From the cell containing the given text, extract its center point as [X, Y] coordinate. 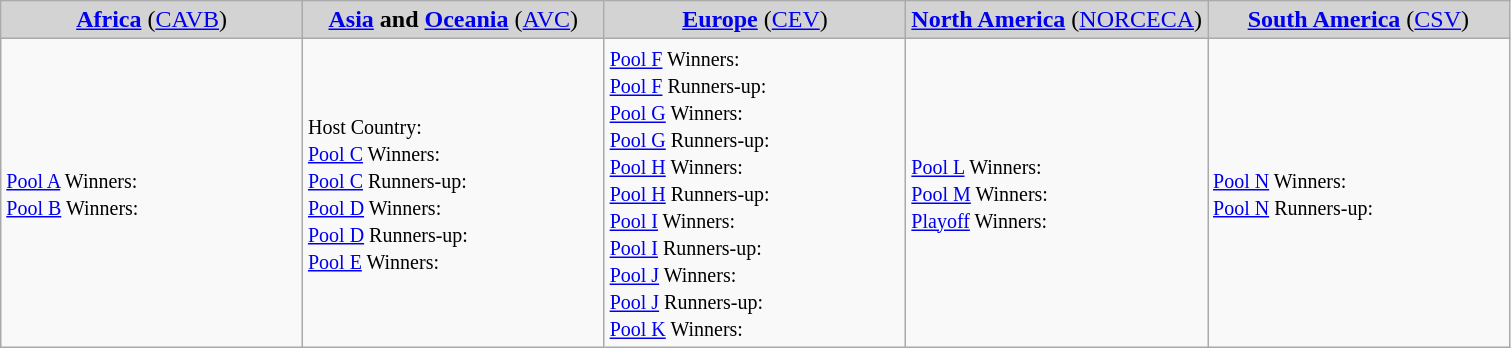
Europe (CEV) [755, 20]
Pool L Winners: Pool M Winners: Playoff Winners: [1057, 193]
South America (CSV) [1359, 20]
Africa (CAVB) [152, 20]
Pool A Winners: Pool B Winners: [152, 193]
Asia and Oceania (AVC) [453, 20]
Host Country: Pool C Winners: Pool C Runners-up: Pool D Winners: Pool D Runners-up: Pool E Winners: [453, 193]
Pool N Winners: Pool N Runners-up: [1359, 193]
North America (NORCECA) [1057, 20]
